Extract the [x, y] coordinate from the center of the cell holding the provided text.  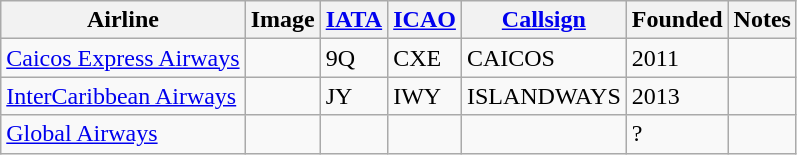
IWY [425, 96]
IATA [354, 20]
Airline [123, 20]
Global Airways [123, 134]
Callsign [544, 20]
Caicos Express Airways [123, 58]
ISLANDWAYS [544, 96]
Image [282, 20]
2013 [677, 96]
InterCaribbean Airways [123, 96]
JY [354, 96]
ICAO [425, 20]
2011 [677, 58]
9Q [354, 58]
CAICOS [544, 58]
? [677, 134]
Notes [762, 20]
CXE [425, 58]
Founded [677, 20]
